Scan for the cell matching the given text and deliver its (x, y) coordinate at center. 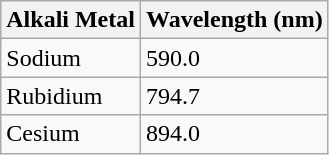
590.0 (234, 58)
794.7 (234, 96)
Cesium (71, 134)
Alkali Metal (71, 20)
Wavelength (nm) (234, 20)
Sodium (71, 58)
Rubidium (71, 96)
894.0 (234, 134)
